Find where the given text appears and provide that cell's center as [X, Y] coordinate. 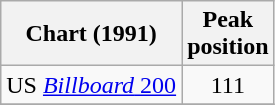
111 [228, 85]
Chart (1991) [92, 34]
Peakposition [228, 34]
US Billboard 200 [92, 85]
